Output the (X, Y) coordinate of the center of the cell containing the given text.  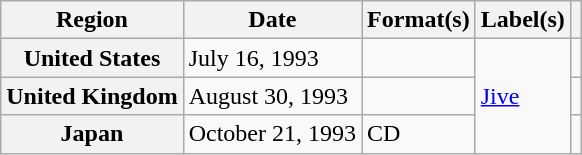
United Kingdom (92, 96)
Format(s) (419, 20)
Japan (92, 134)
Date (272, 20)
October 21, 1993 (272, 134)
Label(s) (522, 20)
CD (419, 134)
Region (92, 20)
August 30, 1993 (272, 96)
United States (92, 58)
Jive (522, 96)
July 16, 1993 (272, 58)
